Find where the given text appears and provide that cell's center as [X, Y] coordinate. 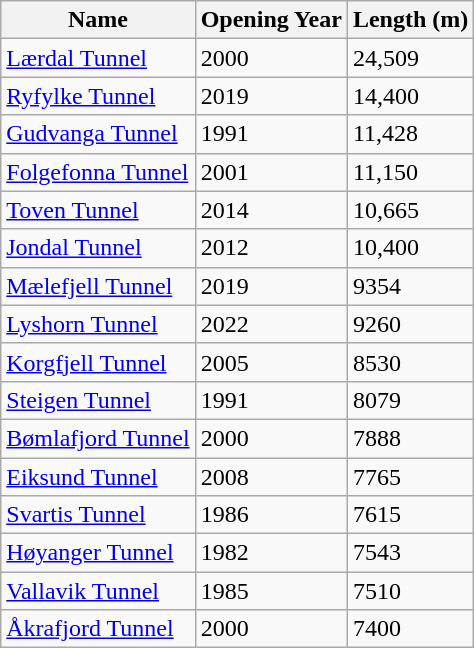
1986 [271, 515]
7888 [410, 438]
Ryfylke Tunnel [98, 96]
2022 [271, 324]
Steigen Tunnel [98, 400]
Name [98, 20]
Folgefonna Tunnel [98, 172]
Vallavik Tunnel [98, 591]
7615 [410, 515]
7765 [410, 477]
7543 [410, 553]
7510 [410, 591]
Opening Year [271, 20]
Høyanger Tunnel [98, 553]
Mælefjell Tunnel [98, 286]
Length (m) [410, 20]
2005 [271, 362]
Gudvanga Tunnel [98, 134]
8079 [410, 400]
Lærdal Tunnel [98, 58]
2014 [271, 210]
Jondal Tunnel [98, 248]
Bømlafjord Tunnel [98, 438]
10,400 [410, 248]
1985 [271, 591]
10,665 [410, 210]
Korgfjell Tunnel [98, 362]
14,400 [410, 96]
9260 [410, 324]
9354 [410, 286]
2001 [271, 172]
Eiksund Tunnel [98, 477]
Svartis Tunnel [98, 515]
24,509 [410, 58]
11,428 [410, 134]
1982 [271, 553]
Lyshorn Tunnel [98, 324]
Toven Tunnel [98, 210]
Åkrafjord Tunnel [98, 629]
2012 [271, 248]
11,150 [410, 172]
7400 [410, 629]
8530 [410, 362]
2008 [271, 477]
